Return the [X, Y] coordinate for the center point of the cell that contains the specified text.  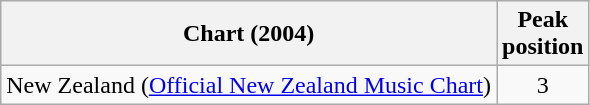
Chart (2004) [249, 34]
3 [543, 85]
New Zealand (Official New Zealand Music Chart) [249, 85]
Peakposition [543, 34]
